Pinpoint the cell where the given text exists, returning its [X, Y] midpoint coordinate. 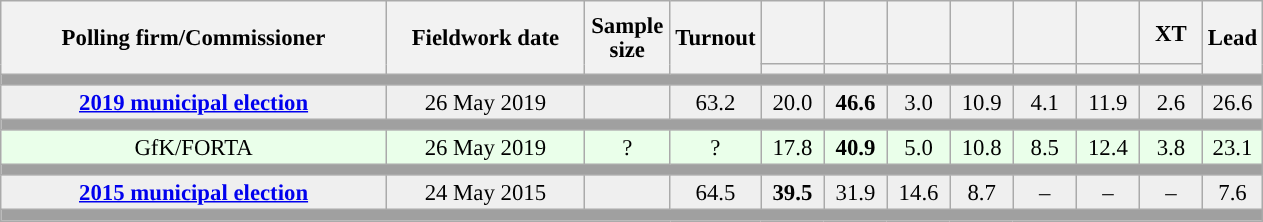
39.5 [792, 194]
24 May 2015 [485, 194]
2015 municipal election [194, 194]
31.9 [856, 194]
5.0 [918, 148]
20.0 [792, 102]
7.6 [1232, 194]
2.6 [1170, 102]
12.4 [1108, 148]
Lead [1232, 38]
64.5 [716, 194]
26.6 [1232, 102]
17.8 [792, 148]
11.9 [1108, 102]
8.7 [982, 194]
Polling firm/Commissioner [194, 38]
63.2 [716, 102]
4.1 [1044, 102]
GfK/FORTA [194, 148]
2019 municipal election [194, 102]
14.6 [918, 194]
XT [1170, 32]
Sample size [627, 38]
23.1 [1232, 148]
10.9 [982, 102]
10.8 [982, 148]
3.8 [1170, 148]
46.6 [856, 102]
3.0 [918, 102]
Turnout [716, 38]
8.5 [1044, 148]
40.9 [856, 148]
Fieldwork date [485, 38]
